Search for the cell housing the specified text and yield its [X, Y] center coordinate. 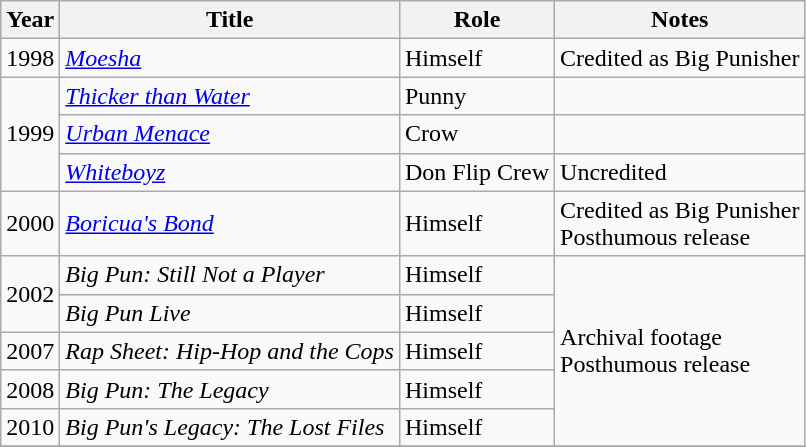
2007 [30, 351]
Big Pun Live [230, 313]
Don Flip Crew [476, 172]
Credited as Big Punisher [680, 58]
2002 [30, 294]
Uncredited [680, 172]
Moesha [230, 58]
Crow [476, 134]
Big Pun's Legacy: The Lost Files [230, 427]
Whiteboyz [230, 172]
Year [30, 20]
Archival footagePosthumous release [680, 351]
1999 [30, 134]
2010 [30, 427]
Big Pun: Still Not a Player [230, 275]
Urban Menace [230, 134]
1998 [30, 58]
Boricua's Bond [230, 224]
Title [230, 20]
2000 [30, 224]
Rap Sheet: Hip-Hop and the Cops [230, 351]
Big Pun: The Legacy [230, 389]
Thicker than Water [230, 96]
Notes [680, 20]
Role [476, 20]
Credited as Big PunisherPosthumous release [680, 224]
Punny [476, 96]
2008 [30, 389]
